Return (x, y) of the center of cell containing provided text 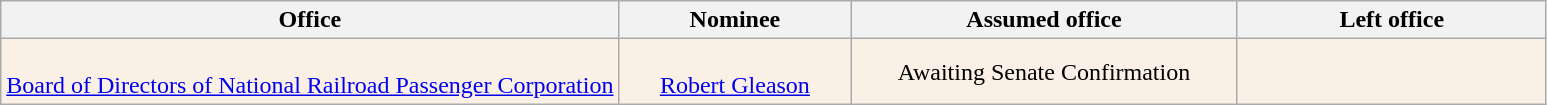
Nominee (735, 20)
Awaiting Senate Confirmation (1044, 72)
Assumed office (1044, 20)
Left office (1392, 20)
Office (310, 20)
Robert Gleason (735, 72)
Board of Directors of National Railroad Passenger Corporation (310, 72)
